Output the (X, Y) coordinate of the center of the cell containing the given text.  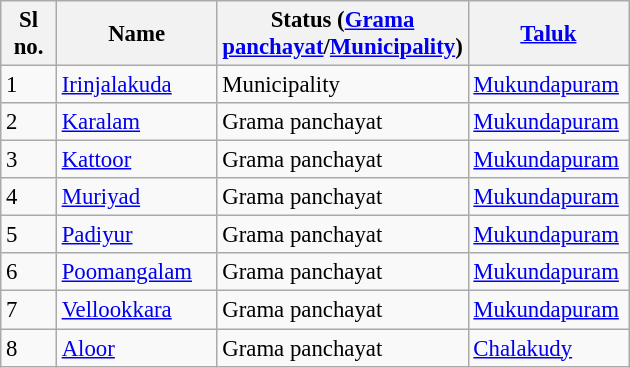
Vellookkara (136, 310)
8 (29, 348)
4 (29, 197)
Karalam (136, 122)
Chalakudy (548, 348)
Irinjalakuda (136, 85)
6 (29, 273)
Name (136, 34)
Taluk (548, 34)
2 (29, 122)
7 (29, 310)
Status (Grama panchayat/Municipality) (342, 34)
Sl no. (29, 34)
3 (29, 160)
Padiyur (136, 235)
5 (29, 235)
1 (29, 85)
Aloor (136, 348)
Poomangalam (136, 273)
Muriyad (136, 197)
Kattoor (136, 160)
Municipality (342, 85)
